From the cell containing the given text, extract its center point as [X, Y] coordinate. 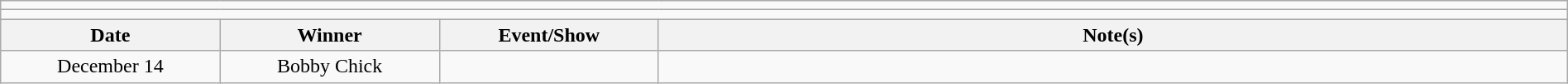
Bobby Chick [329, 67]
Note(s) [1113, 35]
Winner [329, 35]
December 14 [111, 67]
Event/Show [549, 35]
Date [111, 35]
